Return the (x, y) coordinate for the center point of the cell that contains the specified text.  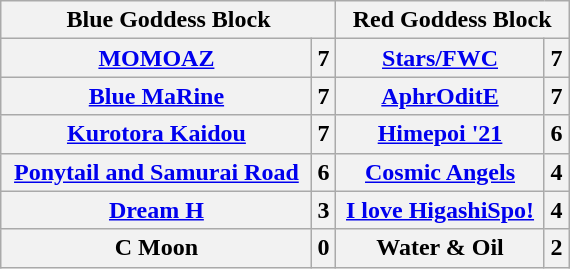
AphrOditE (440, 96)
Water & Oil (440, 248)
2 (556, 248)
MOMOAZ (156, 58)
I love HigashiSpo! (440, 210)
Ponytail and Samurai Road (156, 172)
C Moon (156, 248)
Stars/FWC (440, 58)
Blue MaRine (156, 96)
Cosmic Angels (440, 172)
Kurotora Kaidou (156, 134)
3 (323, 210)
0 (323, 248)
Blue Goddess Block (168, 20)
Himepoi '21 (440, 134)
Dream H (156, 210)
Red Goddess Block (452, 20)
